Identify which cell holds the provided text, then report its (x, y) central coordinate. 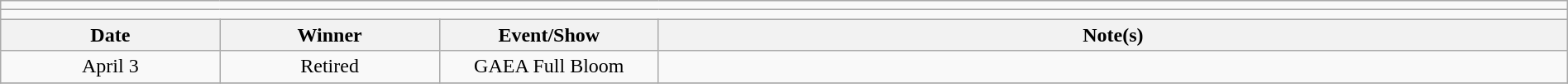
Note(s) (1113, 35)
GAEA Full Bloom (549, 67)
Event/Show (549, 35)
Date (111, 35)
Retired (329, 67)
April 3 (111, 67)
Winner (329, 35)
